Output the (X, Y) coordinate of the center of the cell containing the given text.  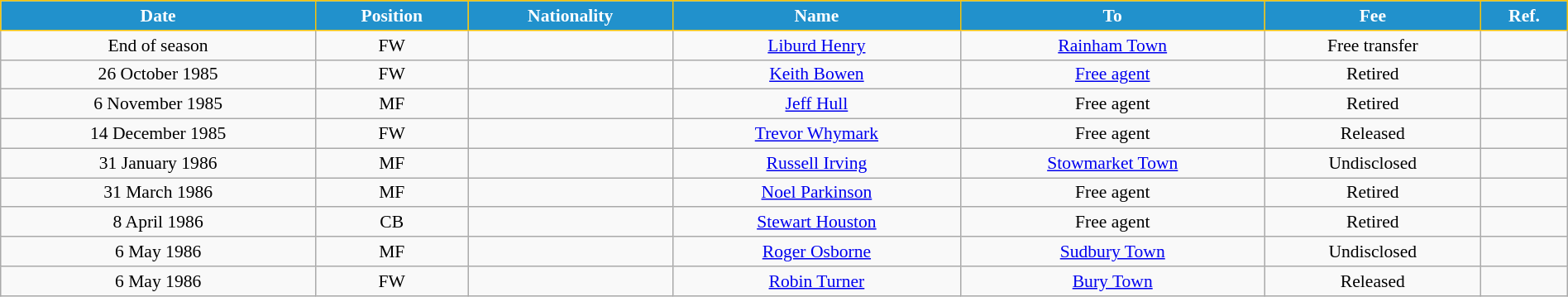
8 April 1986 (159, 223)
Nationality (571, 16)
31 March 1986 (159, 193)
Stewart Houston (816, 223)
To (1112, 16)
Bury Town (1112, 281)
Date (159, 16)
Sudbury Town (1112, 251)
31 January 1986 (159, 163)
Ref. (1525, 16)
Position (392, 16)
Roger Osborne (816, 251)
Name (816, 16)
Free transfer (1373, 46)
End of season (159, 46)
Fee (1373, 16)
Liburd Henry (816, 46)
CB (392, 223)
Stowmarket Town (1112, 163)
6 November 1985 (159, 104)
Trevor Whymark (816, 134)
14 December 1985 (159, 134)
26 October 1985 (159, 74)
Noel Parkinson (816, 193)
Rainham Town (1112, 46)
Robin Turner (816, 281)
Jeff Hull (816, 104)
Russell Irving (816, 163)
Keith Bowen (816, 74)
